Output the (x, y) coordinate of the center of the cell containing the given text.  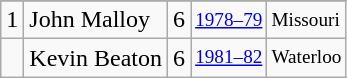
John Malloy (96, 20)
1 (12, 20)
1978–79 (229, 20)
Waterloo (306, 58)
1981–82 (229, 58)
Missouri (306, 20)
Kevin Beaton (96, 58)
